For the text-containing cell, return its midpoint in (X, Y) coordinate format. 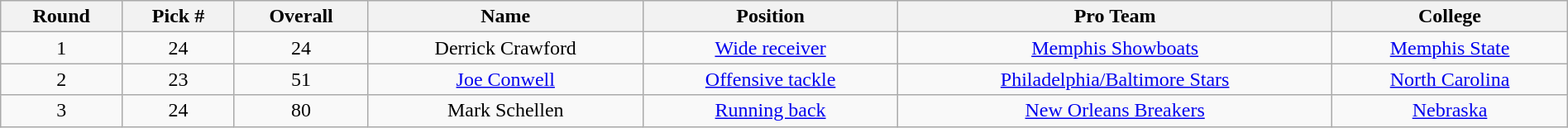
Offensive tackle (771, 79)
Joe Conwell (506, 79)
2 (61, 79)
Wide receiver (771, 48)
North Carolina (1450, 79)
Derrick Crawford (506, 48)
Pick # (179, 17)
51 (301, 79)
Overall (301, 17)
Pro Team (1115, 17)
3 (61, 111)
Name (506, 17)
Position (771, 17)
Nebraska (1450, 111)
Philadelphia/Baltimore Stars (1115, 79)
Running back (771, 111)
1 (61, 48)
College (1450, 17)
Mark Schellen (506, 111)
Memphis State (1450, 48)
Round (61, 17)
New Orleans Breakers (1115, 111)
Memphis Showboats (1115, 48)
23 (179, 79)
80 (301, 111)
